Return [X, Y] of the center of cell containing provided text 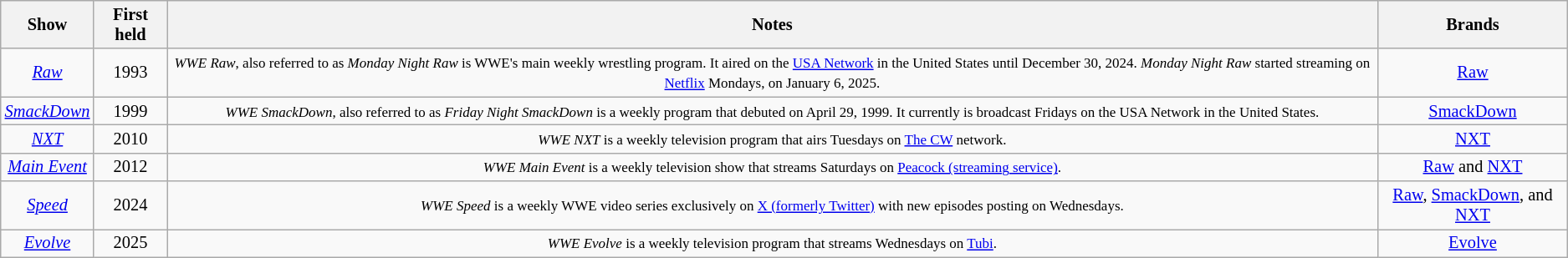
Show [48, 24]
2010 [130, 139]
First held [130, 24]
2012 [130, 167]
Notes [773, 24]
Main Event [48, 167]
WWE Main Event is a weekly television show that streams Saturdays on Peacock (streaming service). [773, 167]
2025 [130, 243]
Speed [48, 205]
WWE Speed is a weekly WWE video series exclusively on X (formerly Twitter) with new episodes posting on Wednesdays. [773, 205]
WWE NXT is a weekly television program that airs Tuesdays on The CW network. [773, 139]
WWE Evolve is a weekly television program that streams Wednesdays on Tubi. [773, 243]
1999 [130, 111]
2024 [130, 205]
Raw and NXT [1473, 167]
Brands [1473, 24]
Raw, SmackDown, and NXT [1473, 205]
1993 [130, 73]
